Scan for the cell matching the given text and deliver its [X, Y] coordinate at center. 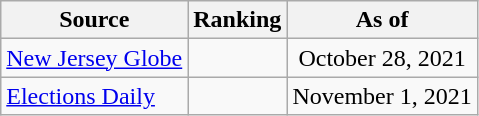
November 1, 2021 [382, 96]
Ranking [238, 20]
October 28, 2021 [382, 58]
Elections Daily [94, 96]
Source [94, 20]
New Jersey Globe [94, 58]
As of [382, 20]
